Search for the cell housing the specified text and yield its (x, y) center coordinate. 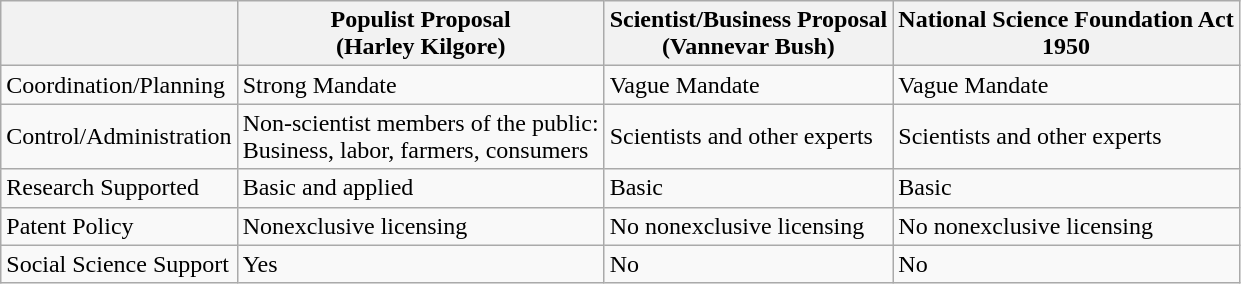
Basic and applied (420, 188)
National Science Foundation Act1950 (1066, 34)
Yes (420, 264)
Non-scientist members of the public:Business, labor, farmers, consumers (420, 136)
Control/Administration (119, 136)
Populist Proposal(Harley Kilgore) (420, 34)
Coordination/Planning (119, 85)
Strong Mandate (420, 85)
Research Supported (119, 188)
Patent Policy (119, 226)
Nonexclusive licensing (420, 226)
Social Science Support (119, 264)
Scientist/Business Proposal(Vannevar Bush) (748, 34)
